Locate the cell with the specified text and output its (X, Y) center coordinate. 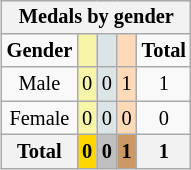
Medals by gender (96, 17)
Female (40, 118)
Gender (40, 51)
Male (40, 84)
